For the text-containing cell, return its midpoint in (X, Y) coordinate format. 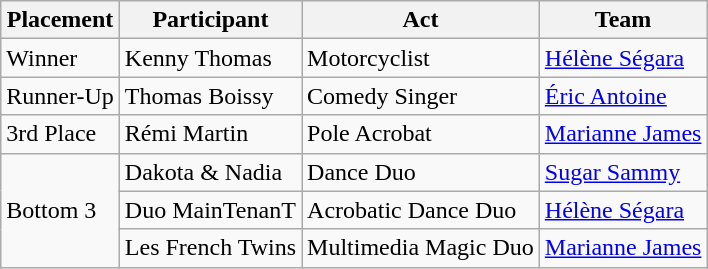
Runner-Up (60, 96)
Acrobatic Dance Duo (421, 210)
Motorcyclist (421, 58)
Kenny Thomas (210, 58)
Thomas Boissy (210, 96)
Bottom 3 (60, 210)
Multimedia Magic Duo (421, 248)
Duo MainTenanT (210, 210)
Dance Duo (421, 172)
Rémi Martin (210, 134)
Team (623, 20)
Participant (210, 20)
3rd Place (60, 134)
Winner (60, 58)
Les French Twins (210, 248)
Dakota & Nadia (210, 172)
Act (421, 20)
Éric Antoine (623, 96)
Pole Acrobat (421, 134)
Sugar Sammy (623, 172)
Comedy Singer (421, 96)
Placement (60, 20)
